Scan for the cell matching the given text and deliver its (x, y) coordinate at center. 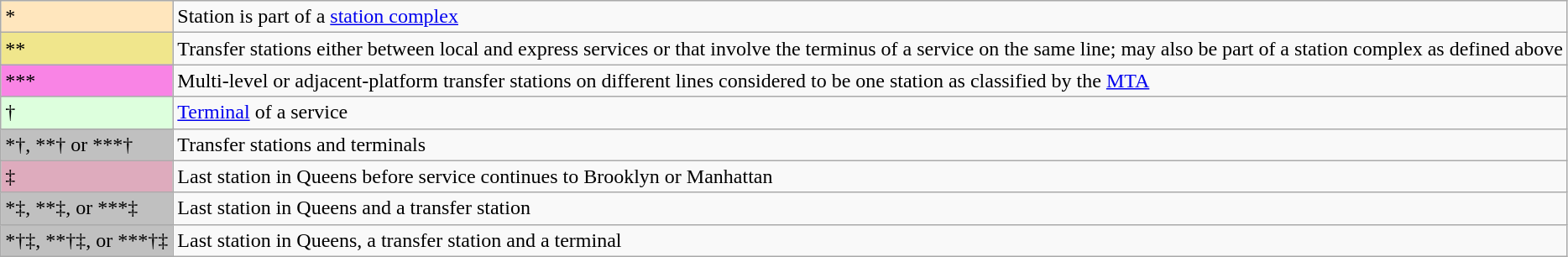
Station is part of a station complex (870, 17)
Last station in Queens and a transfer station (870, 208)
Transfer stations and terminals (870, 144)
*** (87, 81)
† (87, 113)
** (87, 49)
Last station in Queens, a transfer station and a terminal (870, 240)
Last station in Queens before service continues to Brooklyn or Manhattan (870, 176)
*‡, **‡, or ***‡ (87, 208)
Terminal of a service (870, 113)
*†, **† or ***† (87, 144)
‡ (87, 176)
* (87, 17)
*†‡, **†‡, or ***†‡ (87, 240)
Multi-level or adjacent-platform transfer stations on different lines considered to be one station as classified by the MTA (870, 81)
